Determine the [x, y] coordinate at the center of the cell enclosing the given text.  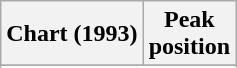
Peakposition [189, 34]
Chart (1993) [72, 34]
